Capture the cell that displays the provided text and extract its [X, Y] central coordinate. 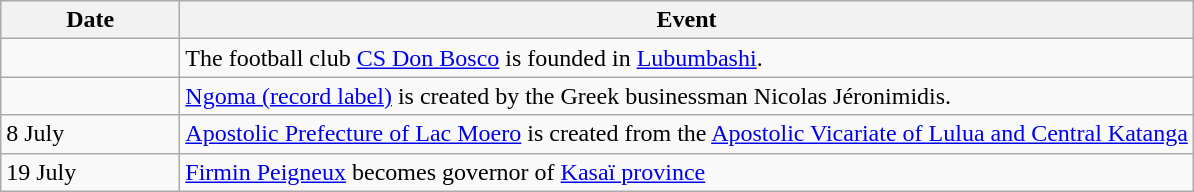
Firmin Peigneux becomes governor of Kasaï province [687, 172]
Event [687, 20]
Ngoma (record label) is created by the Greek businessman Nicolas Jéronimidis. [687, 96]
The football club CS Don Bosco is founded in Lubumbashi. [687, 58]
8 July [90, 134]
Apostolic Prefecture of Lac Moero is created from the Apostolic Vicariate of Lulua and Central Katanga [687, 134]
Date [90, 20]
19 July [90, 172]
